Identify which cell holds the provided text, then report its [x, y] central coordinate. 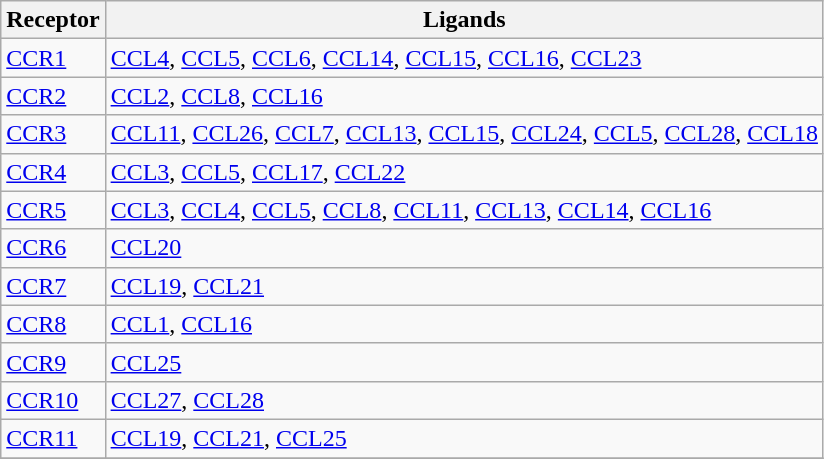
CCR10 [53, 400]
CCL19, CCL21 [464, 286]
CCL1, CCL16 [464, 324]
CCR9 [53, 362]
CCR3 [53, 134]
Ligands [464, 20]
CCL20 [464, 248]
CCL3, CCL4, CCL5, CCL8, CCL11, CCL13, CCL14, CCL16 [464, 210]
CCR1 [53, 58]
CCR4 [53, 172]
CCL27, CCL28 [464, 400]
CCL3, CCL5, CCL17, CCL22 [464, 172]
CCR11 [53, 438]
Receptor [53, 20]
CCR7 [53, 286]
CCR2 [53, 96]
CCL11, CCL26, CCL7, CCL13, CCL15, CCL24, CCL5, CCL28, CCL18 [464, 134]
CCL19, CCL21, CCL25 [464, 438]
CCR8 [53, 324]
CCR5 [53, 210]
CCL2, CCL8, CCL16 [464, 96]
CCL25 [464, 362]
CCR6 [53, 248]
CCL4, CCL5, CCL6, CCL14, CCL15, CCL16, CCL23 [464, 58]
